Detect which cell encompasses the target text, then output its [X, Y] center coordinate. 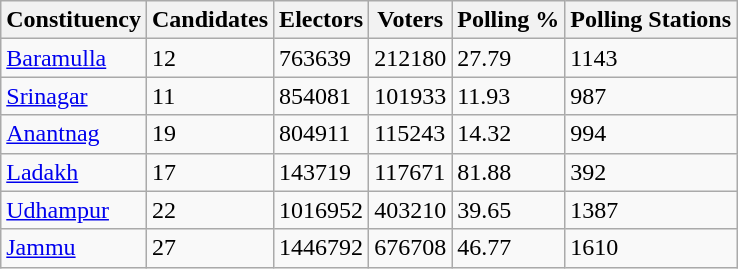
101933 [410, 96]
11 [210, 96]
Baramulla [74, 58]
143719 [322, 172]
Srinagar [74, 96]
Electors [322, 20]
Voters [410, 20]
17 [210, 172]
Ladakh [74, 172]
987 [651, 96]
19 [210, 134]
804911 [322, 134]
12 [210, 58]
46.77 [508, 248]
14.32 [508, 134]
39.65 [508, 210]
Polling % [508, 20]
Polling Stations [651, 20]
1016952 [322, 210]
392 [651, 172]
676708 [410, 248]
115243 [410, 134]
Candidates [210, 20]
212180 [410, 58]
11.93 [508, 96]
22 [210, 210]
27.79 [508, 58]
763639 [322, 58]
Anantnag [74, 134]
1446792 [322, 248]
Constituency [74, 20]
27 [210, 248]
994 [651, 134]
1387 [651, 210]
117671 [410, 172]
854081 [322, 96]
81.88 [508, 172]
Udhampur [74, 210]
Jammu [74, 248]
1143 [651, 58]
403210 [410, 210]
1610 [651, 248]
